Search for the cell housing the specified text and yield its [X, Y] center coordinate. 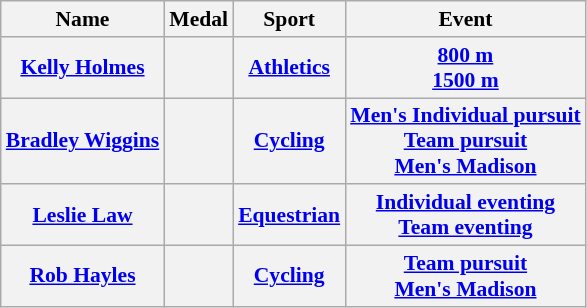
Equestrian [289, 216]
Men's Individual pursuitTeam pursuitMen's Madison [465, 142]
Athletics [289, 68]
Kelly Holmes [82, 68]
Individual eventingTeam eventing [465, 216]
Medal [198, 19]
Event [465, 19]
Bradley Wiggins [82, 142]
Team pursuitMen's Madison [465, 276]
Rob Hayles [82, 276]
800 m1500 m [465, 68]
Leslie Law [82, 216]
Sport [289, 19]
Name [82, 19]
